For the text-containing cell, return its midpoint in (X, Y) coordinate format. 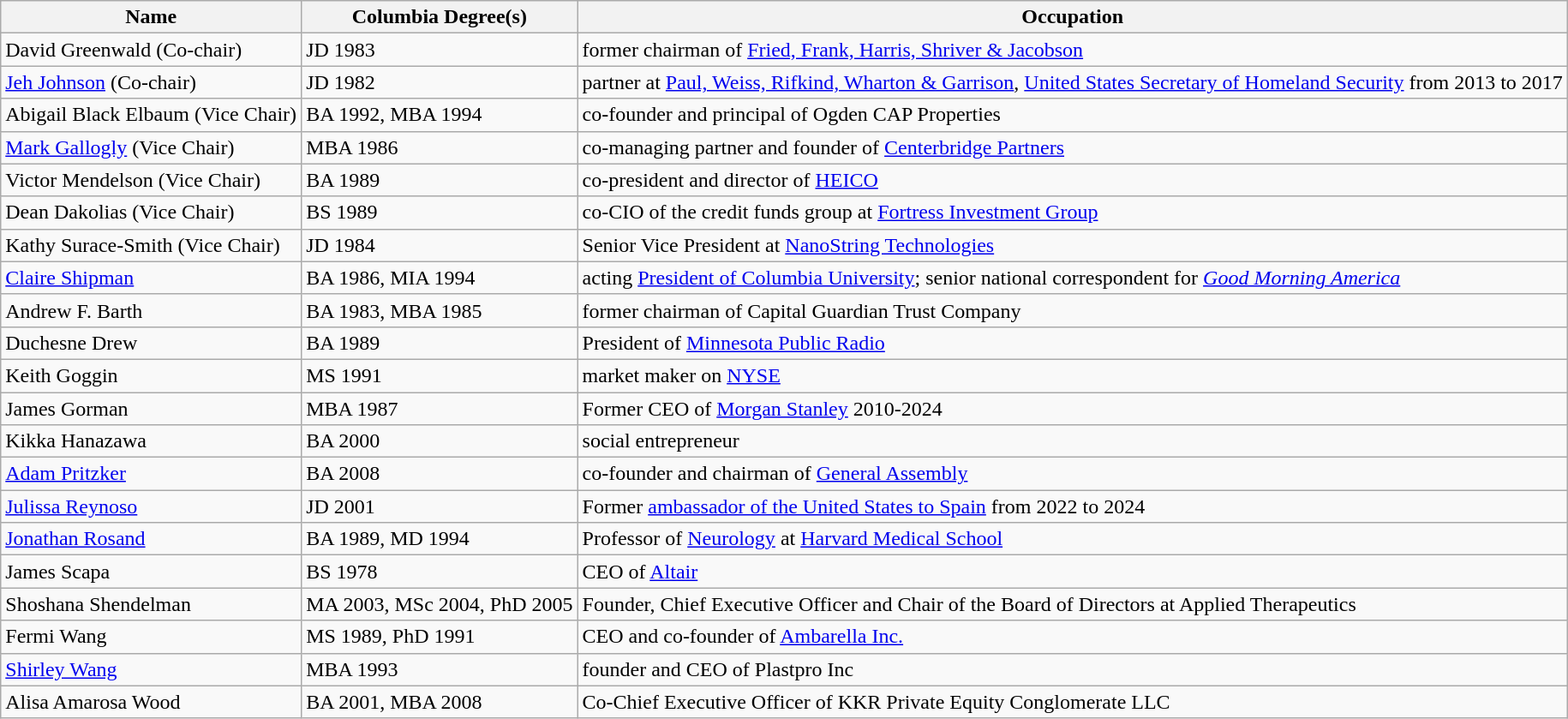
Professor of Neurology at Harvard Medical School (1073, 539)
social entrepreneur (1073, 441)
Julissa Reynoso (151, 506)
Name (151, 17)
Dean Dakolias (Vice Chair) (151, 213)
BA 1986, MIA 1994 (440, 278)
Mark Gallogly (Vice Chair) (151, 147)
CEO of Altair (1073, 572)
BA 1983, MBA 1985 (440, 310)
Shirley Wang (151, 669)
Jeh Johnson (Co-chair) (151, 82)
JD 1983 (440, 50)
Fermi Wang (151, 637)
BA 2008 (440, 474)
co-CIO of the credit funds group at Fortress Investment Group (1073, 213)
JD 2001 (440, 506)
acting President of Columbia University; senior national correspondent for Good Morning America (1073, 278)
co-founder and principal of Ogden CAP Properties (1073, 115)
Columbia Degree(s) (440, 17)
JD 1984 (440, 245)
Occupation (1073, 17)
co-managing partner and founder of Centerbridge Partners (1073, 147)
President of Minnesota Public Radio (1073, 343)
BS 1989 (440, 213)
JD 1982 (440, 82)
James Scapa (151, 572)
Jonathan Rosand (151, 539)
market maker on NYSE (1073, 375)
MA 2003, MSc 2004, PhD 2005 (440, 604)
founder and CEO of Plastpro Inc (1073, 669)
Adam Pritzker (151, 474)
Abigail Black Elbaum (Vice Chair) (151, 115)
Andrew F. Barth (151, 310)
BA 1992, MBA 1994 (440, 115)
Keith Goggin (151, 375)
Duchesne Drew (151, 343)
MS 1989, PhD 1991 (440, 637)
Shoshana Shendelman (151, 604)
James Gorman (151, 409)
Kathy Surace-Smith (Vice Chair) (151, 245)
Kikka Hanazawa (151, 441)
former chairman of Capital Guardian Trust Company (1073, 310)
Senior Vice President at NanoString Technologies (1073, 245)
co-founder and chairman of General Assembly (1073, 474)
BS 1978 (440, 572)
BA 2001, MBA 2008 (440, 702)
BA 1989, MD 1994 (440, 539)
co-president and director of HEICO (1073, 180)
David Greenwald (Co-chair) (151, 50)
Alisa Amarosa Wood (151, 702)
MBA 1987 (440, 409)
Former ambassador of the United States to Spain from 2022 to 2024 (1073, 506)
Claire Shipman (151, 278)
MBA 1993 (440, 669)
Co-Chief Executive Officer of KKR Private Equity Conglomerate LLC (1073, 702)
CEO and co-founder of Ambarella Inc. (1073, 637)
MBA 1986 (440, 147)
Founder, Chief Executive Officer and Chair of the Board of Directors at Applied Therapeutics (1073, 604)
partner at Paul, Weiss, Rifkind, Wharton & Garrison, United States Secretary of Homeland Security from 2013 to 2017 (1073, 82)
Former CEO of Morgan Stanley 2010-2024 (1073, 409)
Victor Mendelson (Vice Chair) (151, 180)
former chairman of Fried, Frank, Harris, Shriver & Jacobson (1073, 50)
MS 1991 (440, 375)
BA 2000 (440, 441)
